Extract the (X, Y) coordinate from the center of the cell holding the provided text.  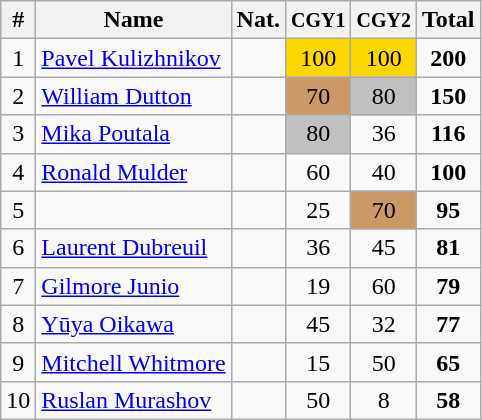
81 (448, 248)
10 (18, 400)
25 (318, 210)
Ruslan Murashov (134, 400)
CGY1 (318, 20)
6 (18, 248)
19 (318, 286)
150 (448, 96)
4 (18, 172)
40 (384, 172)
Laurent Dubreuil (134, 248)
CGY2 (384, 20)
7 (18, 286)
Name (134, 20)
Ronald Mulder (134, 172)
5 (18, 210)
65 (448, 362)
Nat. (258, 20)
William Dutton (134, 96)
Gilmore Junio (134, 286)
15 (318, 362)
Pavel Kulizhnikov (134, 58)
79 (448, 286)
3 (18, 134)
77 (448, 324)
95 (448, 210)
200 (448, 58)
Total (448, 20)
9 (18, 362)
116 (448, 134)
Mitchell Whitmore (134, 362)
# (18, 20)
1 (18, 58)
Mika Poutala (134, 134)
58 (448, 400)
Yūya Oikawa (134, 324)
2 (18, 96)
32 (384, 324)
